From the cell containing the given text, extract its center point as [X, Y] coordinate. 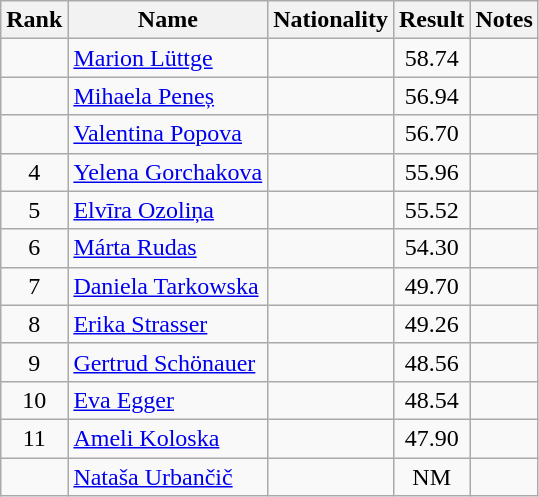
Notes [504, 20]
48.54 [431, 400]
47.90 [431, 438]
58.74 [431, 58]
Name [168, 20]
49.70 [431, 286]
4 [34, 172]
9 [34, 362]
Erika Strasser [168, 324]
11 [34, 438]
6 [34, 248]
48.56 [431, 362]
Yelena Gorchakova [168, 172]
Ameli Koloska [168, 438]
Mihaela Peneș [168, 96]
Valentina Popova [168, 134]
55.52 [431, 210]
54.30 [431, 248]
Marion Lüttge [168, 58]
Nataša Urbančič [168, 477]
Márta Rudas [168, 248]
49.26 [431, 324]
56.94 [431, 96]
Elvīra Ozoliņa [168, 210]
Rank [34, 20]
56.70 [431, 134]
8 [34, 324]
Nationality [331, 20]
55.96 [431, 172]
5 [34, 210]
Result [431, 20]
10 [34, 400]
NM [431, 477]
Eva Egger [168, 400]
7 [34, 286]
Gertrud Schönauer [168, 362]
Daniela Tarkowska [168, 286]
